Detect which cell encompasses the target text, then output its (X, Y) center coordinate. 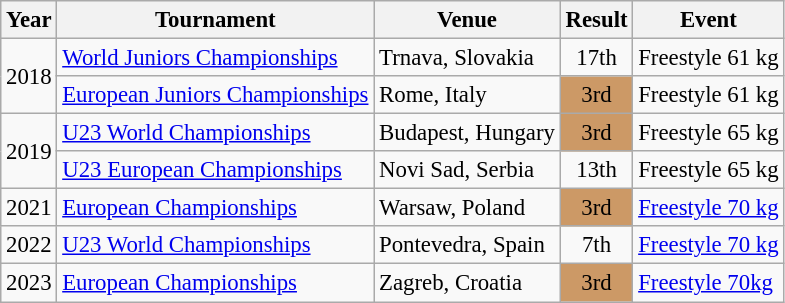
Novi Sad, Serbia (467, 170)
Year (29, 20)
World Juniors Championships (216, 58)
Trnava, Slovakia (467, 58)
Warsaw, Poland (467, 208)
Venue (467, 20)
Zagreb, Croatia (467, 283)
7th (596, 245)
Event (708, 20)
2021 (29, 208)
Rome, Italy (467, 95)
2022 (29, 245)
17th (596, 58)
Budapest, Hungary (467, 133)
Result (596, 20)
2018 (29, 76)
2023 (29, 283)
Tournament (216, 20)
European Juniors Championships (216, 95)
Freestyle 70kg (708, 283)
13th (596, 170)
U23 European Championships (216, 170)
Pontevedra, Spain (467, 245)
2019 (29, 152)
